Identify which cell holds the provided text, then report its [x, y] central coordinate. 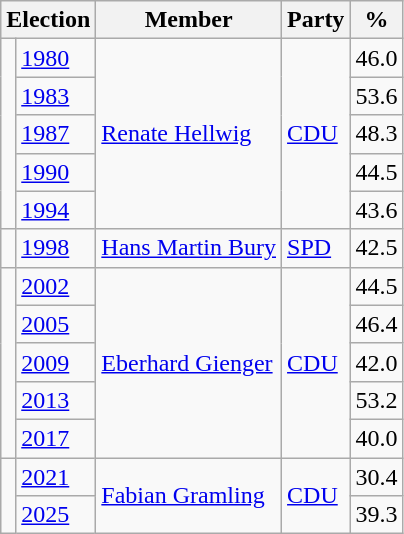
SPD [316, 248]
Eberhard Gienger [189, 362]
1998 [56, 248]
1980 [56, 58]
2025 [56, 515]
1987 [56, 134]
48.3 [376, 134]
46.0 [376, 58]
1990 [56, 172]
Member [189, 20]
46.4 [376, 324]
42.0 [376, 362]
2017 [56, 438]
39.3 [376, 515]
1994 [56, 210]
40.0 [376, 438]
% [376, 20]
2013 [56, 400]
2005 [56, 324]
30.4 [376, 477]
Fabian Gramling [189, 496]
1983 [56, 96]
Hans Martin Bury [189, 248]
43.6 [376, 210]
Renate Hellwig [189, 134]
42.5 [376, 248]
53.2 [376, 400]
2002 [56, 286]
2009 [56, 362]
Election [48, 20]
53.6 [376, 96]
2021 [56, 477]
Party [316, 20]
